Find where the given text appears and provide that cell's center as [x, y] coordinate. 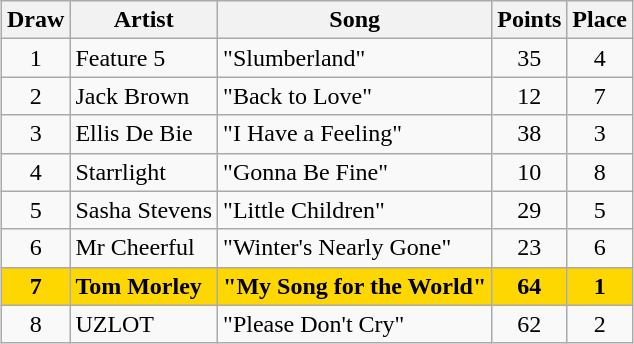
"Please Don't Cry" [355, 324]
Draw [35, 20]
35 [530, 58]
Jack Brown [144, 96]
Ellis De Bie [144, 134]
Sasha Stevens [144, 210]
Mr Cheerful [144, 248]
10 [530, 172]
Tom Morley [144, 286]
"My Song for the World" [355, 286]
"Back to Love" [355, 96]
Place [600, 20]
62 [530, 324]
Artist [144, 20]
Feature 5 [144, 58]
UZLOT [144, 324]
"I Have a Feeling" [355, 134]
"Slumberland" [355, 58]
12 [530, 96]
Starrlight [144, 172]
29 [530, 210]
"Little Children" [355, 210]
Points [530, 20]
Song [355, 20]
"Gonna Be Fine" [355, 172]
64 [530, 286]
"Winter's Nearly Gone" [355, 248]
23 [530, 248]
38 [530, 134]
